Find where the given text appears and provide that cell's center as (X, Y) coordinate. 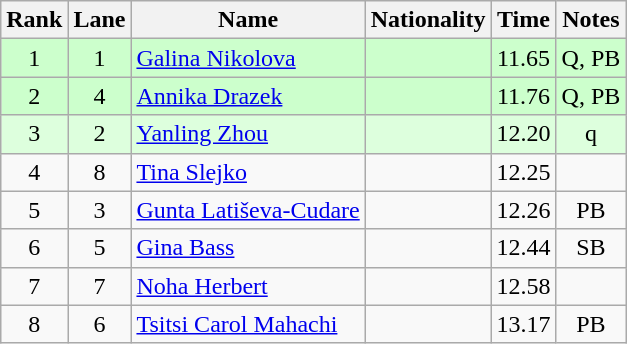
12.20 (524, 134)
Annika Drazek (248, 96)
11.65 (524, 58)
Gina Bass (248, 248)
Nationality (428, 20)
Yanling Zhou (248, 134)
Notes (591, 20)
Gunta Latiševa-Cudare (248, 210)
Tina Slejko (248, 172)
Name (248, 20)
q (591, 134)
11.76 (524, 96)
Galina Nikolova (248, 58)
Tsitsi Carol Mahachi (248, 324)
12.44 (524, 248)
SB (591, 248)
Rank (34, 20)
Time (524, 20)
Noha Herbert (248, 286)
12.26 (524, 210)
Lane (100, 20)
12.58 (524, 286)
13.17 (524, 324)
12.25 (524, 172)
